Find where the given text appears and provide that cell's center as [X, Y] coordinate. 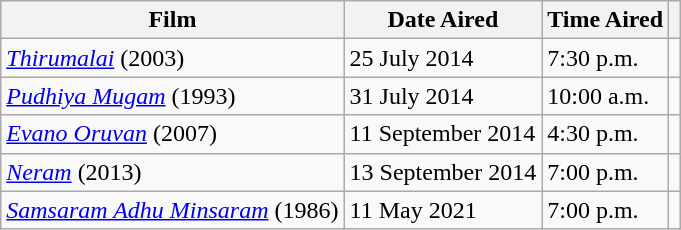
13 September 2014 [443, 172]
10:00 a.m. [606, 96]
Neram (2013) [172, 172]
31 July 2014 [443, 96]
Thirumalai (2003) [172, 58]
Evano Oruvan (2007) [172, 134]
Time Aired [606, 20]
Date Aired [443, 20]
Pudhiya Mugam (1993) [172, 96]
Samsaram Adhu Minsaram (1986) [172, 210]
7:30 p.m. [606, 58]
4:30 p.m. [606, 134]
Film [172, 20]
11 May 2021 [443, 210]
11 September 2014 [443, 134]
25 July 2014 [443, 58]
